Locate the cell with the specified text and output its (X, Y) center coordinate. 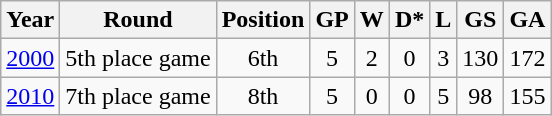
GA (528, 20)
3 (444, 58)
GP (332, 20)
2000 (30, 58)
98 (480, 96)
2 (372, 58)
Year (30, 20)
155 (528, 96)
7th place game (138, 96)
GS (480, 20)
130 (480, 58)
6th (263, 58)
Position (263, 20)
8th (263, 96)
D* (409, 20)
Round (138, 20)
5th place game (138, 58)
2010 (30, 96)
L (444, 20)
W (372, 20)
172 (528, 58)
